Extract the (x, y) coordinate from the center of the cell holding the provided text.  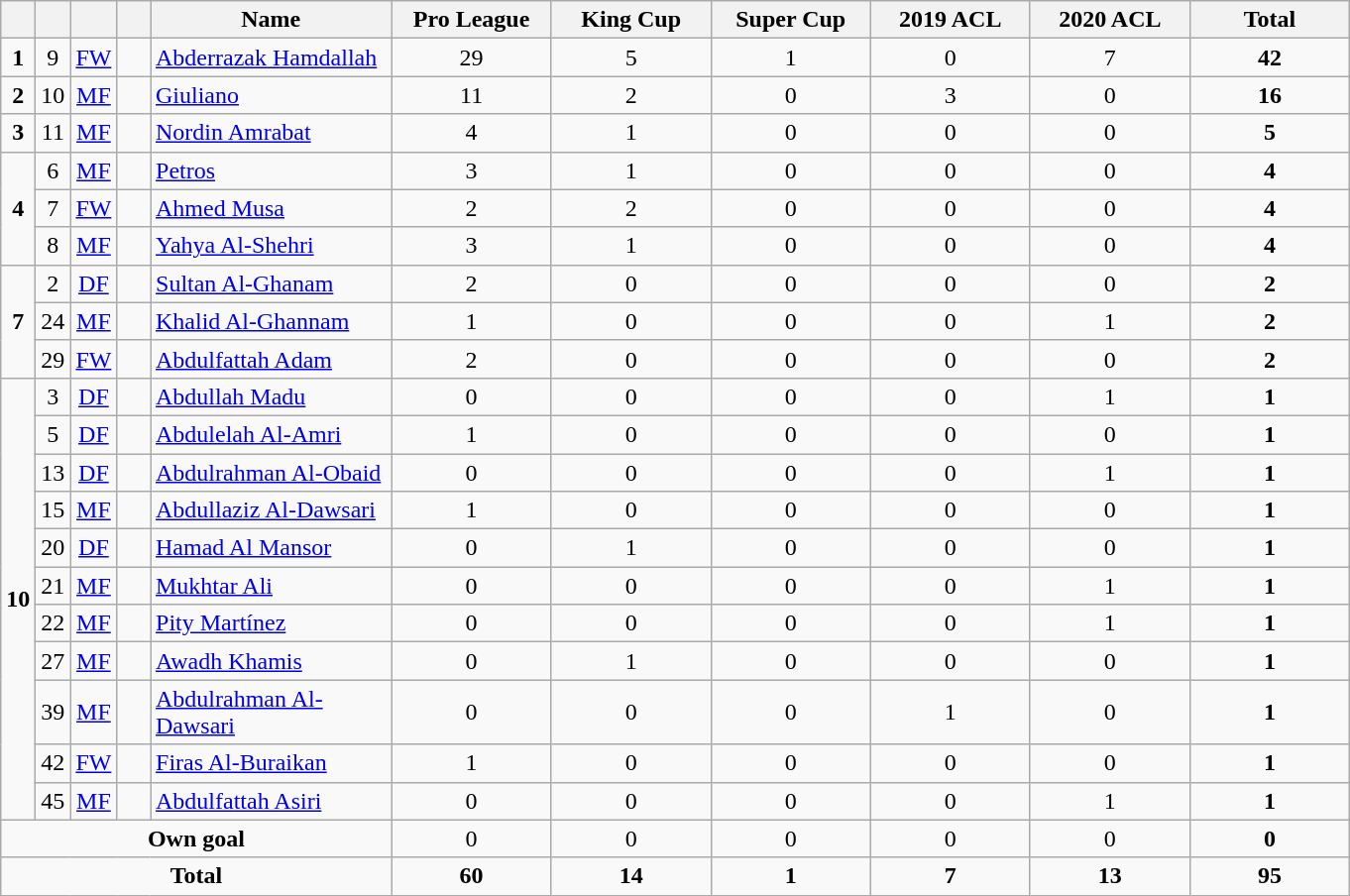
Mukhtar Ali (272, 586)
Abderrazak Hamdallah (272, 57)
Abdullah Madu (272, 396)
Yahya Al-Shehri (272, 246)
Abdulrahman Al-Dawsari (272, 712)
Own goal (196, 839)
Abdulfattah Asiri (272, 801)
27 (54, 661)
2020 ACL (1110, 20)
21 (54, 586)
King Cup (630, 20)
Hamad Al Mansor (272, 548)
95 (1269, 876)
15 (54, 510)
Abdulrahman Al-Obaid (272, 473)
16 (1269, 95)
9 (54, 57)
Super Cup (791, 20)
24 (54, 321)
Nordin Amrabat (272, 133)
14 (630, 876)
45 (54, 801)
8 (54, 246)
22 (54, 623)
Abdullaziz Al-Dawsari (272, 510)
6 (54, 170)
Sultan Al-Ghanam (272, 283)
39 (54, 712)
Abdulelah Al-Amri (272, 434)
Abdulfattah Adam (272, 359)
60 (472, 876)
Name (272, 20)
Firas Al-Buraikan (272, 763)
2019 ACL (950, 20)
Khalid Al-Ghannam (272, 321)
Ahmed Musa (272, 208)
Petros (272, 170)
Awadh Khamis (272, 661)
Pity Martínez (272, 623)
Giuliano (272, 95)
20 (54, 548)
Pro League (472, 20)
